For the text-containing cell, return its midpoint in (x, y) coordinate format. 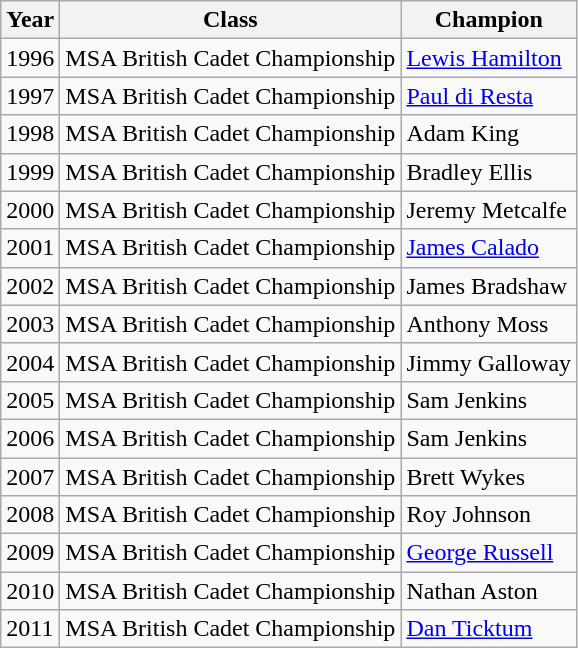
1998 (30, 134)
Brett Wykes (489, 477)
2007 (30, 477)
Adam King (489, 134)
2006 (30, 438)
Nathan Aston (489, 591)
Lewis Hamilton (489, 58)
Paul di Resta (489, 96)
Bradley Ellis (489, 172)
Class (230, 20)
1997 (30, 96)
1999 (30, 172)
2009 (30, 553)
2000 (30, 210)
James Bradshaw (489, 286)
Roy Johnson (489, 515)
Year (30, 20)
Jeremy Metcalfe (489, 210)
2001 (30, 248)
Dan Ticktum (489, 629)
2008 (30, 515)
Jimmy Galloway (489, 362)
2011 (30, 629)
2010 (30, 591)
Anthony Moss (489, 324)
2005 (30, 400)
2002 (30, 286)
Champion (489, 20)
2003 (30, 324)
James Calado (489, 248)
1996 (30, 58)
2004 (30, 362)
George Russell (489, 553)
